Scan for the cell matching the given text and deliver its [x, y] coordinate at center. 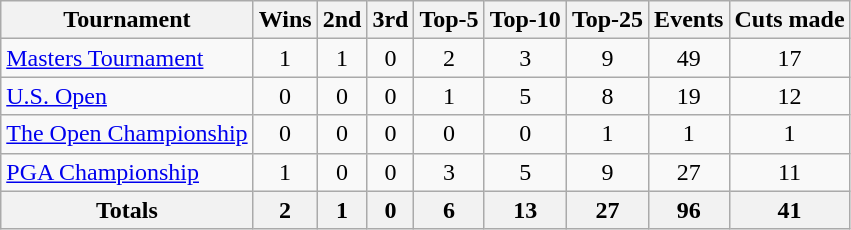
PGA Championship [127, 172]
41 [790, 210]
49 [689, 58]
Masters Tournament [127, 58]
The Open Championship [127, 134]
17 [790, 58]
96 [689, 210]
Top-25 [607, 20]
6 [449, 210]
U.S. Open [127, 96]
Cuts made [790, 20]
12 [790, 96]
19 [689, 96]
Wins [285, 20]
Totals [127, 210]
3rd [390, 20]
Top-10 [525, 20]
8 [607, 96]
11 [790, 172]
Events [689, 20]
2nd [342, 20]
Top-5 [449, 20]
Tournament [127, 20]
13 [525, 210]
